Output the [X, Y] coordinate of the center of the cell containing the given text.  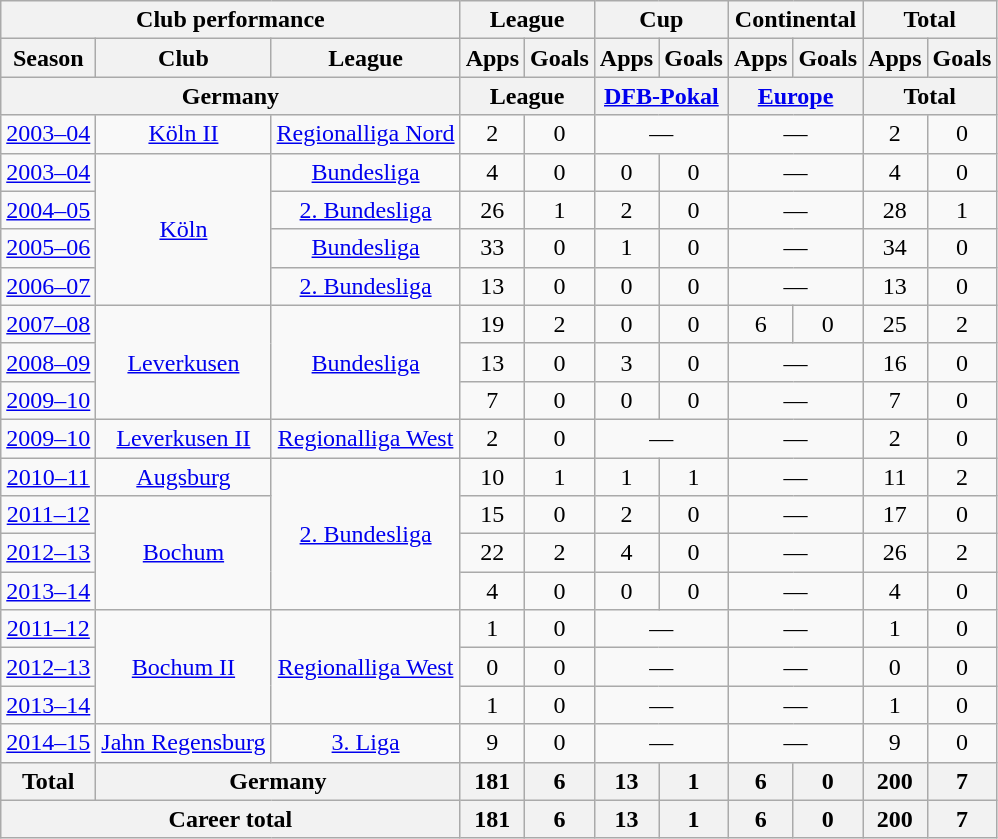
Bochum [184, 553]
DFB-Pokal [661, 96]
Köln [184, 229]
19 [492, 324]
3. Liga [366, 743]
34 [895, 248]
2008–09 [48, 362]
2010–11 [48, 477]
28 [895, 210]
2014–15 [48, 743]
3 [626, 362]
Europe [795, 96]
2007–08 [48, 324]
Cup [661, 20]
10 [492, 477]
2005–06 [48, 248]
17 [895, 515]
25 [895, 324]
2004–05 [48, 210]
11 [895, 477]
Regionalliga Nord [366, 134]
Leverkusen [184, 362]
Club [184, 58]
Bochum II [184, 667]
22 [492, 553]
16 [895, 362]
Augsburg [184, 477]
Köln II [184, 134]
15 [492, 515]
2006–07 [48, 286]
Jahn Regensburg [184, 743]
Continental [795, 20]
Career total [230, 819]
33 [492, 248]
Leverkusen II [184, 438]
Club performance [230, 20]
Season [48, 58]
